Extract the [x, y] coordinate from the center of the cell holding the provided text.  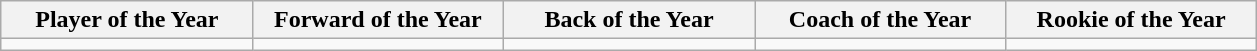
Coach of the Year [880, 20]
Back of the Year [628, 20]
Forward of the Year [378, 20]
Rookie of the Year [1132, 20]
Player of the Year [126, 20]
